Extract the (X, Y) coordinate from the center of the cell holding the provided text.  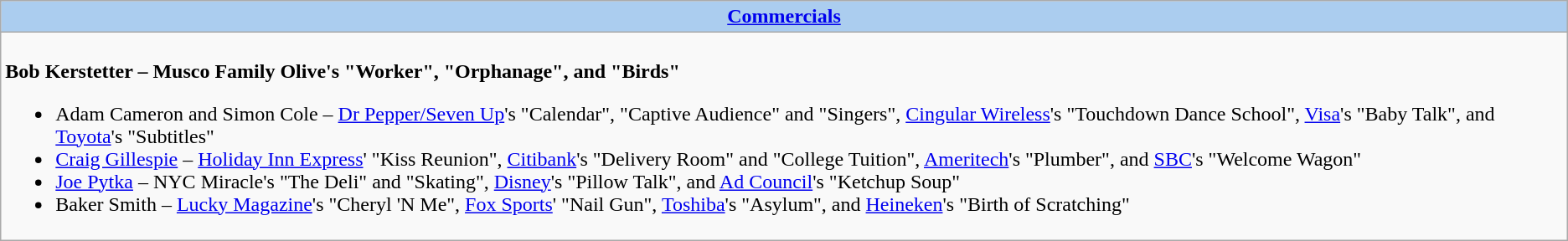
Commercials (784, 17)
